For the text-containing cell, return its midpoint in (X, Y) coordinate format. 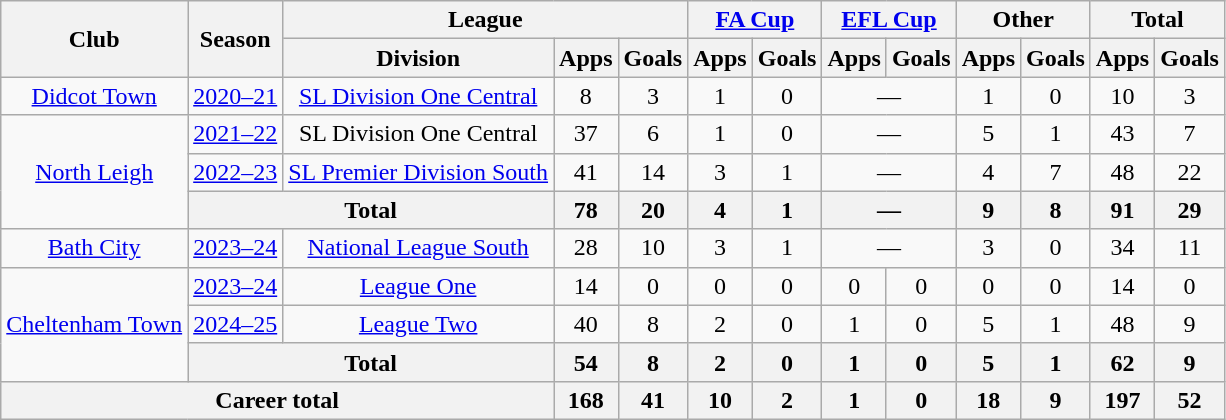
Didcot Town (94, 96)
National League South (418, 248)
43 (1122, 134)
Division (418, 58)
168 (586, 400)
2021–22 (236, 134)
Cheltenham Town (94, 324)
62 (1122, 362)
League Two (418, 324)
SL Premier Division South (418, 172)
20 (653, 210)
28 (586, 248)
2020–21 (236, 96)
52 (1190, 400)
FA Cup (755, 20)
197 (1122, 400)
Career total (278, 400)
Club (94, 39)
Bath City (94, 248)
34 (1122, 248)
22 (1190, 172)
North Leigh (94, 172)
91 (1122, 210)
29 (1190, 210)
11 (1190, 248)
Season (236, 39)
37 (586, 134)
League One (418, 286)
78 (586, 210)
18 (988, 400)
EFL Cup (889, 20)
2022–23 (236, 172)
Other (1023, 20)
2024–25 (236, 324)
54 (586, 362)
League (486, 20)
40 (586, 324)
6 (653, 134)
